Identify which cell holds the provided text, then report its (X, Y) central coordinate. 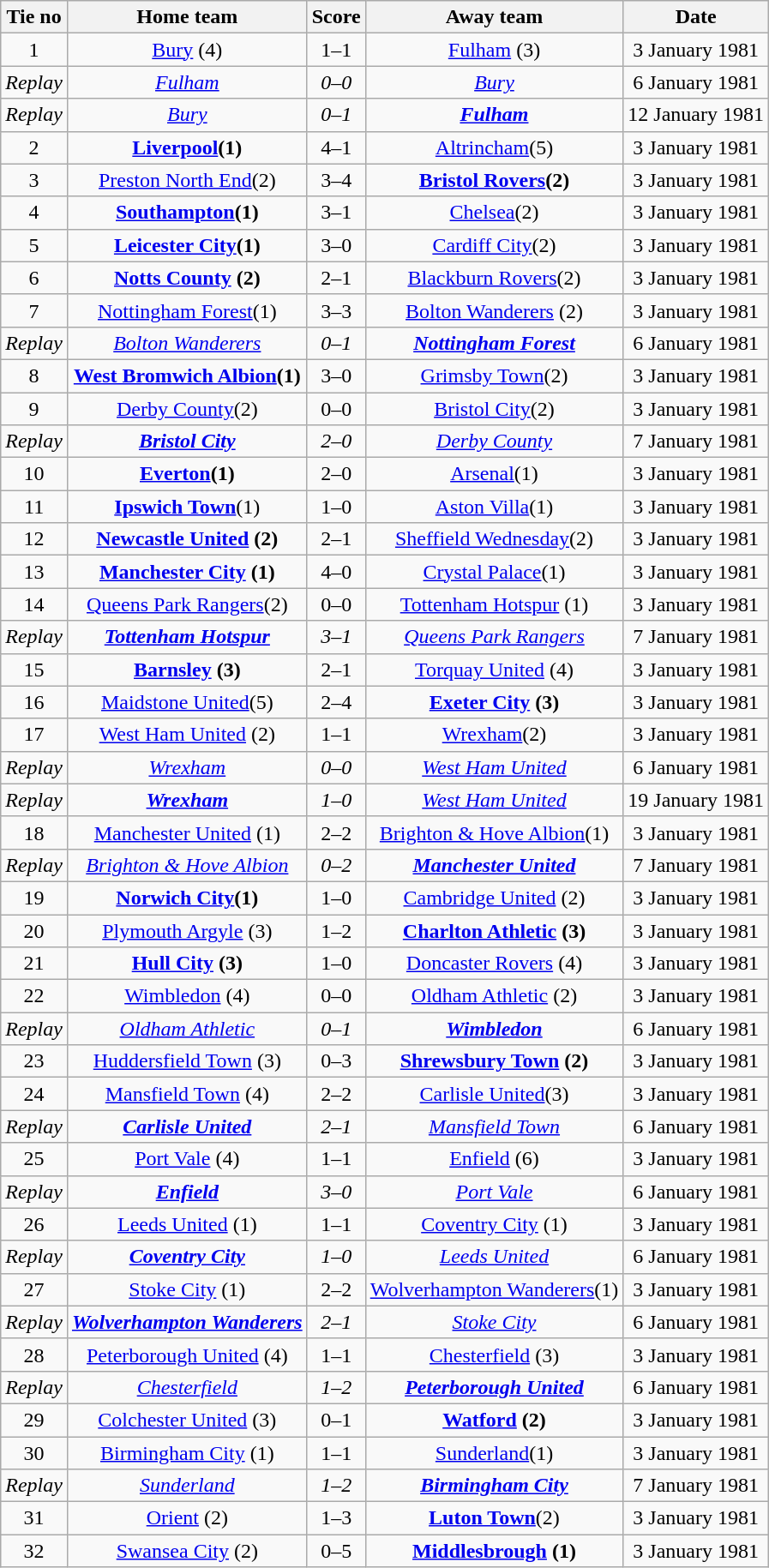
0–2 (336, 865)
20 (34, 930)
Brighton & Hove Albion(1) (494, 832)
23 (34, 1061)
Derby County (494, 442)
8 (34, 375)
West Ham United (2) (187, 735)
Queens Park Rangers (494, 637)
Bury (4) (187, 50)
Colchester United (3) (187, 1420)
10 (34, 474)
Home team (187, 17)
Watford (2) (494, 1420)
Date (696, 17)
Leeds United (494, 1257)
Exeter City (3) (494, 702)
Tottenham Hotspur (187, 637)
12 January 1981 (696, 115)
Charlton Athletic (3) (494, 930)
Bristol City(2) (494, 409)
Derby County(2) (187, 409)
Grimsby Town(2) (494, 375)
Wolverhampton Wanderers (187, 1322)
Manchester United (494, 865)
Chelsea(2) (494, 213)
Enfield (187, 1192)
15 (34, 670)
Birmingham City (494, 1486)
1–3 (336, 1518)
Port Vale (494, 1192)
Manchester City (1) (187, 572)
Crystal Palace(1) (494, 572)
29 (34, 1420)
Enfield (6) (494, 1159)
Aston Villa(1) (494, 507)
13 (34, 572)
Plymouth Argyle (3) (187, 930)
Torquay United (4) (494, 670)
Luton Town(2) (494, 1518)
Brighton & Hove Albion (187, 865)
24 (34, 1094)
Bristol City (187, 442)
28 (34, 1355)
Orient (2) (187, 1518)
Leicester City(1) (187, 245)
21 (34, 964)
4–0 (336, 572)
2 (34, 147)
Peterborough United (494, 1387)
Bolton Wanderers (187, 343)
Southampton(1) (187, 213)
Manchester United (1) (187, 832)
5 (34, 245)
Barnsley (3) (187, 670)
Chesterfield (3) (494, 1355)
Arsenal(1) (494, 474)
Everton(1) (187, 474)
Hull City (3) (187, 964)
19 January 1981 (696, 800)
18 (34, 832)
Mansfield Town (4) (187, 1094)
25 (34, 1159)
Carlisle United(3) (494, 1094)
Stoke City (1) (187, 1289)
Huddersfield Town (3) (187, 1061)
7 (34, 310)
Bristol Rovers(2) (494, 180)
Score (336, 17)
Peterborough United (4) (187, 1355)
3–3 (336, 310)
Sunderland (187, 1486)
0–5 (336, 1551)
Wrexham(2) (494, 735)
Liverpool(1) (187, 147)
Birmingham City (1) (187, 1453)
Mansfield Town (494, 1126)
Cambridge United (2) (494, 898)
Oldham Athletic (2) (494, 996)
Bolton Wanderers (2) (494, 310)
16 (34, 702)
Fulham (3) (494, 50)
Nottingham Forest (494, 343)
Wimbledon (494, 1029)
6 (34, 278)
Ipswich Town(1) (187, 507)
Leeds United (1) (187, 1224)
Coventry City (187, 1257)
Queens Park Rangers(2) (187, 604)
Tie no (34, 17)
Stoke City (494, 1322)
1 (34, 50)
Maidstone United(5) (187, 702)
12 (34, 539)
Away team (494, 17)
Altrincham(5) (494, 147)
West Bromwich Albion(1) (187, 375)
19 (34, 898)
Nottingham Forest(1) (187, 310)
4–1 (336, 147)
27 (34, 1289)
Preston North End(2) (187, 180)
22 (34, 996)
Swansea City (2) (187, 1551)
0–3 (336, 1061)
Sunderland(1) (494, 1453)
3–4 (336, 180)
Shrewsbury Town (2) (494, 1061)
11 (34, 507)
Sheffield Wednesday(2) (494, 539)
Blackburn Rovers(2) (494, 278)
30 (34, 1453)
14 (34, 604)
32 (34, 1551)
Wolverhampton Wanderers(1) (494, 1289)
26 (34, 1224)
Doncaster Rovers (4) (494, 964)
Tottenham Hotspur (1) (494, 604)
9 (34, 409)
Notts County (2) (187, 278)
4 (34, 213)
Norwich City(1) (187, 898)
Port Vale (4) (187, 1159)
2–4 (336, 702)
31 (34, 1518)
17 (34, 735)
Coventry City (1) (494, 1224)
3 (34, 180)
Cardiff City(2) (494, 245)
Middlesbrough (1) (494, 1551)
Carlisle United (187, 1126)
Wimbledon (4) (187, 996)
Chesterfield (187, 1387)
Oldham Athletic (187, 1029)
Newcastle United (2) (187, 539)
